Find where the given text appears and provide that cell's center as (x, y) coordinate. 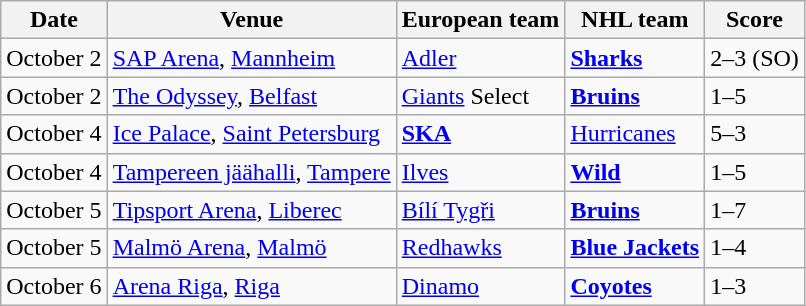
The Odyssey, Belfast (252, 96)
1–7 (755, 210)
Tipsport Arena, Liberec (252, 210)
Malmö Arena, Malmö (252, 248)
SKA (480, 134)
Coyotes (635, 286)
Adler (480, 58)
Dinamo (480, 286)
SAP Arena, Mannheim (252, 58)
Sharks (635, 58)
Ice Palace, Saint Petersburg (252, 134)
Date (54, 20)
5–3 (755, 134)
Bílí Tygři (480, 210)
Hurricanes (635, 134)
1–3 (755, 286)
Arena Riga, Riga (252, 286)
European team (480, 20)
Tampereen jäähalli, Tampere (252, 172)
Redhawks (480, 248)
Score (755, 20)
Giants Select (480, 96)
Venue (252, 20)
Blue Jackets (635, 248)
1–4 (755, 248)
Ilves (480, 172)
2–3 (SO) (755, 58)
October 6 (54, 286)
Wild (635, 172)
NHL team (635, 20)
